Identify which cell holds the provided text, then report its [x, y] central coordinate. 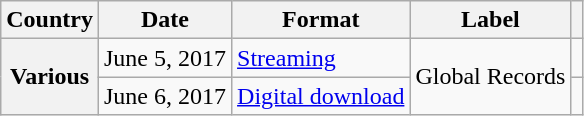
June 5, 2017 [164, 58]
Label [490, 20]
Global Records [490, 77]
June 6, 2017 [164, 96]
Digital download [321, 96]
Date [164, 20]
Various [50, 77]
Format [321, 20]
Country [50, 20]
Streaming [321, 58]
